From the cell containing the given text, extract its center point as (x, y) coordinate. 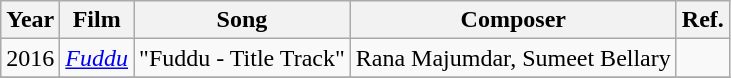
"Fuddu - Title Track" (242, 58)
2016 (30, 58)
Song (242, 20)
Rana Majumdar, Sumeet Bellary (513, 58)
Ref. (702, 20)
Fuddu (97, 58)
Composer (513, 20)
Film (97, 20)
Year (30, 20)
